Output the (x, y) coordinate of the center of the cell containing the given text.  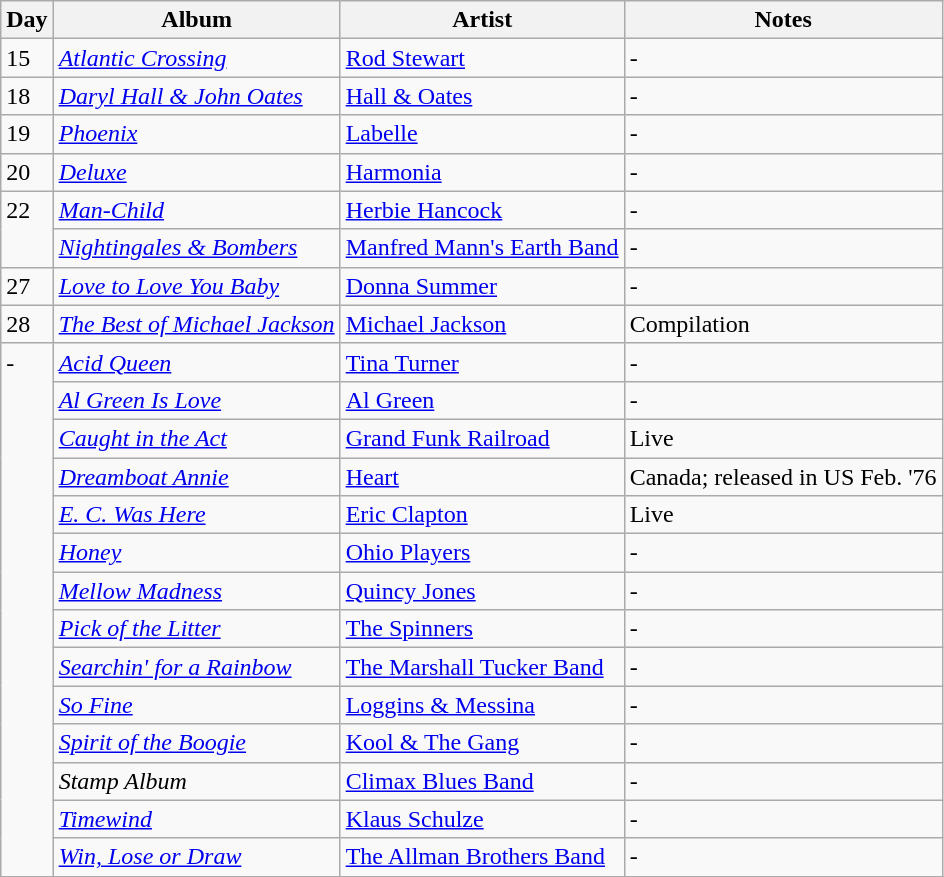
Rod Stewart (482, 58)
The Allman Brothers Band (482, 857)
Harmonia (482, 172)
Loggins & Messina (482, 705)
Atlantic Crossing (196, 58)
Compilation (783, 324)
18 (27, 96)
Deluxe (196, 172)
22 (27, 229)
Man-Child (196, 210)
28 (27, 324)
Love to Love You Baby (196, 286)
The Spinners (482, 629)
Canada; released in US Feb. '76 (783, 477)
Hall & Oates (482, 96)
Dreamboat Annie (196, 477)
Phoenix (196, 134)
Heart (482, 477)
Al Green (482, 400)
27 (27, 286)
19 (27, 134)
Stamp Album (196, 781)
Honey (196, 553)
Herbie Hancock (482, 210)
20 (27, 172)
Grand Funk Railroad (482, 438)
Ohio Players (482, 553)
Artist (482, 20)
Eric Clapton (482, 515)
Caught in the Act (196, 438)
Nightingales & Bombers (196, 248)
Al Green Is Love (196, 400)
Mellow Madness (196, 591)
Donna Summer (482, 286)
Daryl Hall & John Oates (196, 96)
Acid Queen (196, 362)
Michael Jackson (482, 324)
Quincy Jones (482, 591)
Timewind (196, 819)
The Best of Michael Jackson (196, 324)
Tina Turner (482, 362)
15 (27, 58)
So Fine (196, 705)
E. C. Was Here (196, 515)
Album (196, 20)
Spirit of the Boogie (196, 743)
Labelle (482, 134)
Searchin' for a Rainbow (196, 667)
Win, Lose or Draw (196, 857)
Pick of the Litter (196, 629)
Notes (783, 20)
Manfred Mann's Earth Band (482, 248)
Climax Blues Band (482, 781)
The Marshall Tucker Band (482, 667)
Klaus Schulze (482, 819)
Day (27, 20)
Kool & The Gang (482, 743)
